For the text-containing cell, return its midpoint in [X, Y] coordinate format. 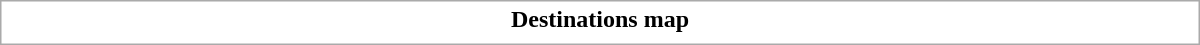
Destinations map [600, 19]
